Return [X, Y] of the center of cell containing provided text 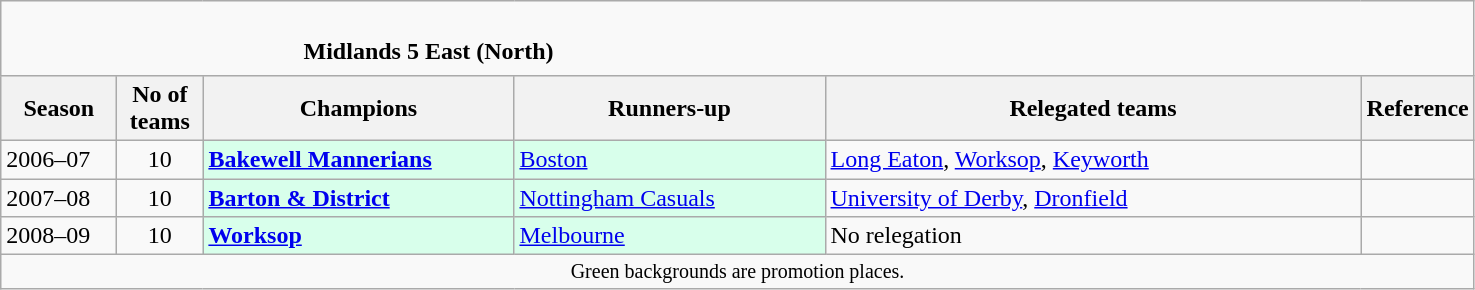
Long Eaton, Worksop, Keyworth [1093, 159]
Runners-up [670, 108]
Green backgrounds are promotion places. [738, 272]
Champions [358, 108]
2008–09 [59, 236]
Worksop [358, 236]
Boston [670, 159]
Barton & District [358, 197]
Melbourne [670, 236]
2007–08 [59, 197]
Bakewell Mannerians [358, 159]
University of Derby, Dronfield [1093, 197]
Relegated teams [1093, 108]
Season [59, 108]
No of teams [160, 108]
Reference [1418, 108]
2006–07 [59, 159]
Nottingham Casuals [670, 197]
No relegation [1093, 236]
